For the text-containing cell, return its midpoint in (x, y) coordinate format. 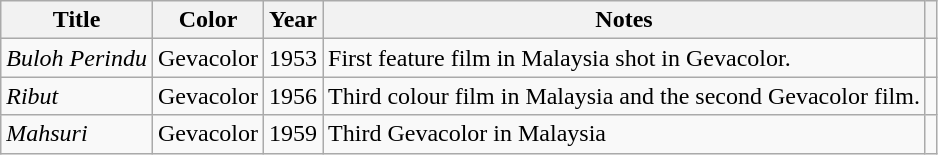
1959 (292, 134)
Buloh Perindu (77, 58)
Ribut (77, 96)
1953 (292, 58)
Year (292, 20)
Third colour film in Malaysia and the second Gevacolor film. (624, 96)
First feature film in Malaysia shot in Gevacolor. (624, 58)
Mahsuri (77, 134)
Third Gevacolor in Malaysia (624, 134)
Title (77, 20)
Color (208, 20)
1956 (292, 96)
Notes (624, 20)
